Return the [X, Y] coordinate for the center point of the cell that contains the specified text.  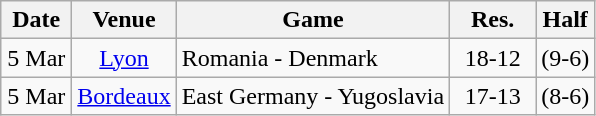
18-12 [493, 58]
Res. [493, 20]
Date [36, 20]
Bordeaux [124, 96]
17-13 [493, 96]
(9-6) [566, 58]
Venue [124, 20]
(8-6) [566, 96]
Lyon [124, 58]
Romania - Denmark [312, 58]
Game [312, 20]
Half [566, 20]
East Germany - Yugoslavia [312, 96]
